For the text-containing cell, return its midpoint in (x, y) coordinate format. 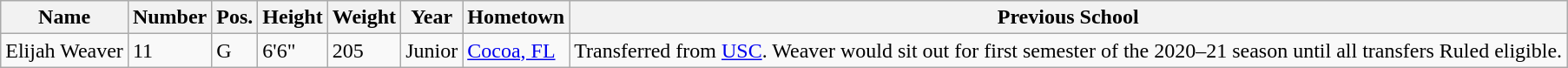
11 (169, 51)
Previous School (1068, 17)
Number (169, 17)
205 (364, 51)
Height (293, 17)
Junior (432, 51)
Elijah Weaver (64, 51)
G (234, 51)
Transferred from USC. Weaver would sit out for first semester of the 2020–21 season until all transfers Ruled eligible. (1068, 51)
Weight (364, 17)
Hometown (516, 17)
Cocoa, FL (516, 51)
6'6" (293, 51)
Year (432, 17)
Name (64, 17)
Pos. (234, 17)
